For the text-containing cell, return its midpoint in (X, Y) coordinate format. 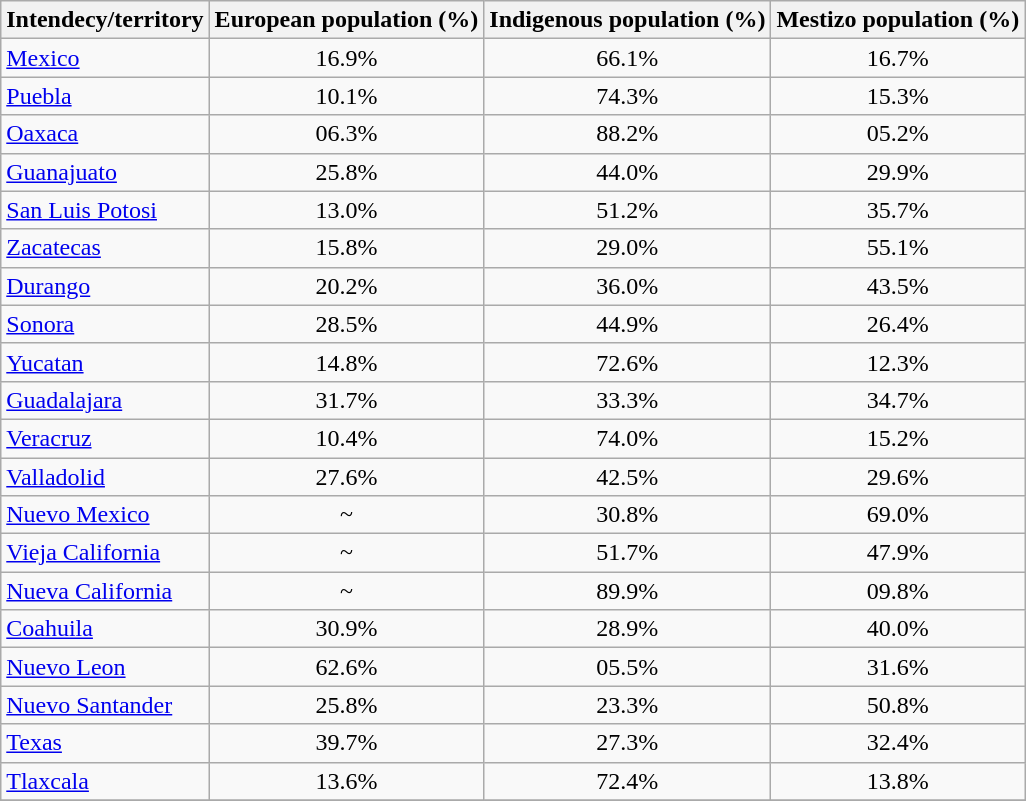
30.8% (628, 515)
Nueva California (105, 591)
28.5% (346, 324)
10.1% (346, 96)
05.5% (628, 667)
74.3% (628, 96)
29.9% (898, 172)
Valladolid (105, 477)
43.5% (898, 286)
16.7% (898, 58)
Coahuila (105, 629)
27.3% (628, 743)
69.0% (898, 515)
20.2% (346, 286)
Vieja California (105, 553)
Mestizo population (%) (898, 20)
39.7% (346, 743)
Durango (105, 286)
88.2% (628, 134)
34.7% (898, 400)
44.9% (628, 324)
29.0% (628, 248)
Nuevo Santander (105, 705)
06.3% (346, 134)
44.0% (628, 172)
Nuevo Leon (105, 667)
16.9% (346, 58)
13.0% (346, 210)
72.4% (628, 781)
05.2% (898, 134)
62.6% (346, 667)
European population (%) (346, 20)
30.9% (346, 629)
12.3% (898, 362)
10.4% (346, 438)
Veracruz (105, 438)
27.6% (346, 477)
Indigenous population (%) (628, 20)
Puebla (105, 96)
Guanajuato (105, 172)
15.8% (346, 248)
66.1% (628, 58)
26.4% (898, 324)
Nuevo Mexico (105, 515)
31.6% (898, 667)
72.6% (628, 362)
Intendecy/territory (105, 20)
15.2% (898, 438)
Tlaxcala (105, 781)
47.9% (898, 553)
Zacatecas (105, 248)
09.8% (898, 591)
Texas (105, 743)
74.0% (628, 438)
32.4% (898, 743)
51.7% (628, 553)
15.3% (898, 96)
40.0% (898, 629)
14.8% (346, 362)
Sonora (105, 324)
42.5% (628, 477)
San Luis Potosi (105, 210)
50.8% (898, 705)
13.8% (898, 781)
Oaxaca (105, 134)
23.3% (628, 705)
35.7% (898, 210)
89.9% (628, 591)
31.7% (346, 400)
Yucatan (105, 362)
33.3% (628, 400)
Mexico (105, 58)
13.6% (346, 781)
51.2% (628, 210)
29.6% (898, 477)
Guadalajara (105, 400)
36.0% (628, 286)
55.1% (898, 248)
28.9% (628, 629)
